Identify which cell holds the provided text, then report its [x, y] central coordinate. 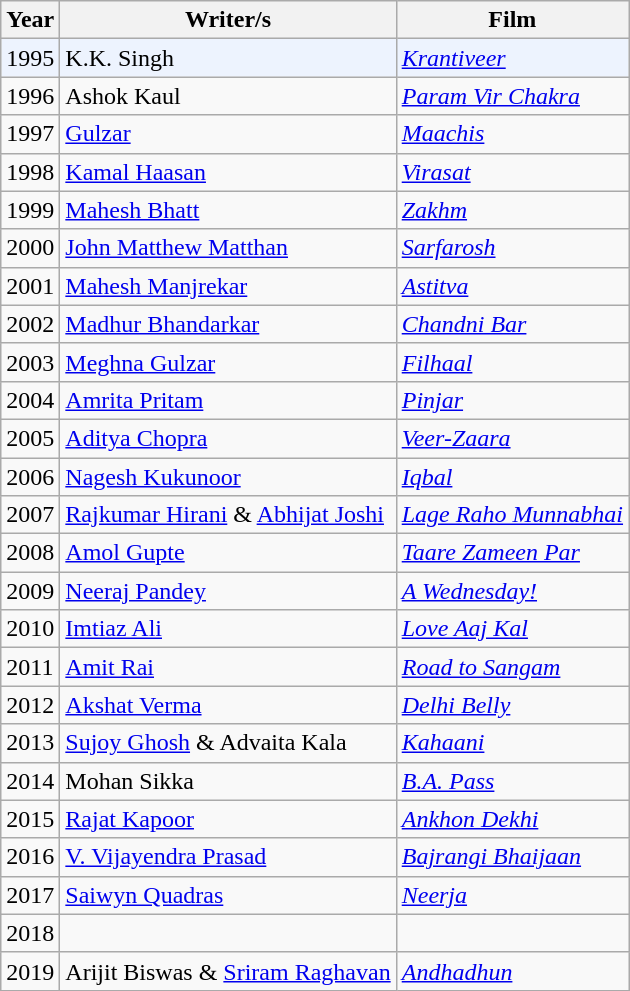
Road to Sangam [512, 667]
2002 [30, 324]
2003 [30, 362]
2004 [30, 400]
2008 [30, 553]
Taare Zameen Par [512, 553]
2009 [30, 591]
Andhadhun [512, 971]
Kahaani [512, 743]
Param Vir Chakra [512, 96]
Veer-Zaara [512, 438]
Virasat [512, 172]
2012 [30, 705]
2016 [30, 857]
Mohan Sikka [228, 781]
K.K. Singh [228, 58]
Nagesh Kukunoor [228, 477]
2000 [30, 248]
Lage Raho Munnabhai [512, 515]
Filhaal [512, 362]
Gulzar [228, 134]
1995 [30, 58]
2015 [30, 819]
Ashok Kaul [228, 96]
2010 [30, 629]
Kamal Haasan [228, 172]
Bajrangi Bhaijaan [512, 857]
2019 [30, 971]
Krantiveer [512, 58]
Writer/s [228, 20]
1999 [30, 210]
2014 [30, 781]
Pinjar [512, 400]
Iqbal [512, 477]
Rajat Kapoor [228, 819]
Mahesh Bhatt [228, 210]
Amrita Pritam [228, 400]
2011 [30, 667]
A Wednesday! [512, 591]
Neerja [512, 895]
Film [512, 20]
2001 [30, 286]
Chandni Bar [512, 324]
Love Aaj Kal [512, 629]
Year [30, 20]
Akshat Verma [228, 705]
Madhur Bhandarkar [228, 324]
Ankhon Dekhi [512, 819]
Maachis [512, 134]
2017 [30, 895]
Imtiaz Ali [228, 629]
Sarfarosh [512, 248]
Zakhm [512, 210]
Rajkumar Hirani & Abhijat Joshi [228, 515]
2013 [30, 743]
1998 [30, 172]
V. Vijayendra Prasad [228, 857]
1996 [30, 96]
2005 [30, 438]
2018 [30, 933]
Amit Rai [228, 667]
Astitva [512, 286]
Delhi Belly [512, 705]
Mahesh Manjrekar [228, 286]
2007 [30, 515]
1997 [30, 134]
John Matthew Matthan [228, 248]
Amol Gupte [228, 553]
Aditya Chopra [228, 438]
2006 [30, 477]
Meghna Gulzar [228, 362]
B.A. Pass [512, 781]
Saiwyn Quadras [228, 895]
Neeraj Pandey [228, 591]
Arijit Biswas & Sriram Raghavan [228, 971]
Sujoy Ghosh & Advaita Kala [228, 743]
